Find where the given text appears and provide that cell's center as [X, Y] coordinate. 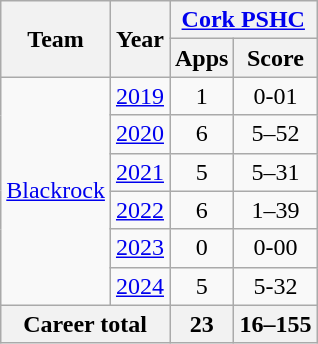
2020 [140, 134]
16–155 [276, 324]
0-01 [276, 96]
Score [276, 58]
Team [56, 39]
Year [140, 39]
0 [202, 248]
2022 [140, 210]
Cork PSHC [244, 20]
1 [202, 96]
2024 [140, 286]
2021 [140, 172]
5-32 [276, 286]
23 [202, 324]
2019 [140, 96]
2023 [140, 248]
Blackrock [56, 191]
0-00 [276, 248]
5–52 [276, 134]
Apps [202, 58]
5–31 [276, 172]
Career total [86, 324]
1–39 [276, 210]
